Capture the cell that displays the provided text and extract its (x, y) central coordinate. 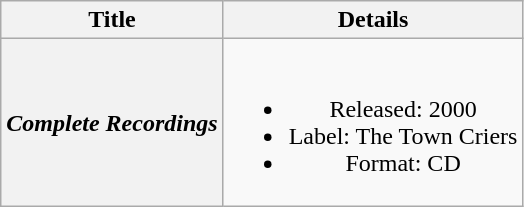
Details (373, 20)
Complete Recordings (112, 122)
Title (112, 20)
Released: 2000Label: The Town CriersFormat: CD (373, 122)
